Detect which cell encompasses the target text, then output its [x, y] center coordinate. 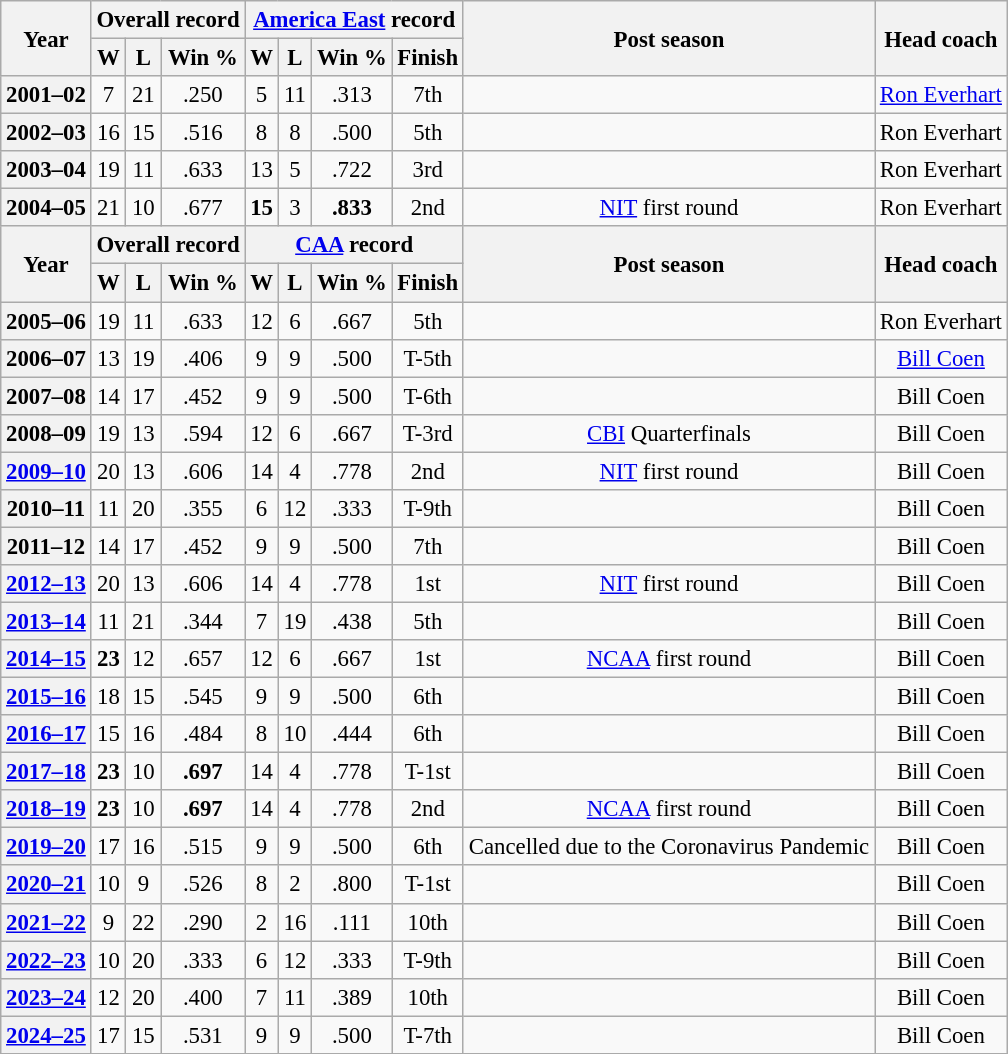
.722 [352, 170]
.290 [203, 922]
2014–15 [46, 659]
.484 [203, 734]
.677 [203, 208]
2003–04 [46, 170]
2024–25 [46, 1035]
.515 [203, 847]
2023–24 [46, 997]
.355 [203, 509]
T-7th [428, 1035]
2022–23 [46, 960]
T-5th [428, 358]
.444 [352, 734]
.344 [203, 621]
2021–22 [46, 922]
3rd [428, 170]
2013–14 [46, 621]
.526 [203, 885]
2008–09 [46, 433]
2005–06 [46, 321]
America East record [354, 20]
T-3rd [428, 433]
.406 [203, 358]
2012–13 [46, 584]
.400 [203, 997]
2011–12 [46, 546]
2010–11 [46, 509]
2018–19 [46, 809]
3 [294, 208]
2004–05 [46, 208]
.657 [203, 659]
2020–21 [46, 885]
22 [144, 922]
.389 [352, 997]
2016–17 [46, 734]
.594 [203, 433]
2009–10 [46, 471]
CBI Quarterfinals [668, 433]
.516 [203, 133]
2019–20 [46, 847]
2015–16 [46, 697]
18 [108, 697]
.833 [352, 208]
2002–03 [46, 133]
2017–18 [46, 772]
CAA record [354, 245]
2001–02 [46, 95]
.313 [352, 95]
2006–07 [46, 358]
.438 [352, 621]
.250 [203, 95]
Cancelled due to the Coronavirus Pandemic [668, 847]
.800 [352, 885]
T-6th [428, 396]
.531 [203, 1035]
.111 [352, 922]
2007–08 [46, 396]
.545 [203, 697]
